Provide the (x, y) coordinate of the cell's center where the given text is located.  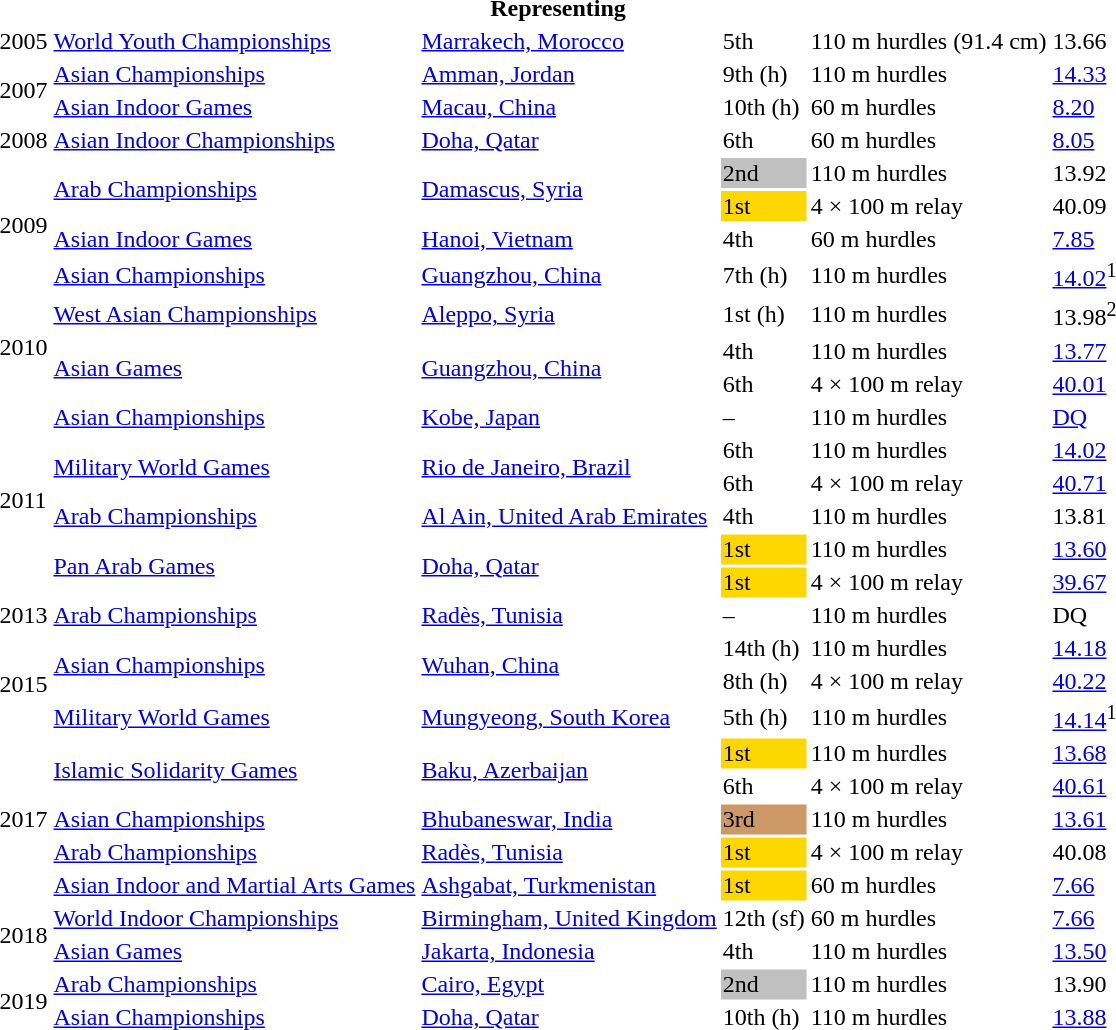
12th (sf) (764, 918)
Kobe, Japan (569, 417)
World Indoor Championships (234, 918)
7th (h) (764, 275)
14th (h) (764, 648)
5th (764, 41)
Birmingham, United Kingdom (569, 918)
Mungyeong, South Korea (569, 717)
West Asian Championships (234, 314)
Hanoi, Vietnam (569, 239)
Pan Arab Games (234, 566)
Ashgabat, Turkmenistan (569, 885)
Macau, China (569, 107)
Amman, Jordan (569, 74)
9th (h) (764, 74)
1st (h) (764, 314)
Bhubaneswar, India (569, 819)
10th (h) (764, 107)
Wuhan, China (569, 664)
Jakarta, Indonesia (569, 951)
Aleppo, Syria (569, 314)
Asian Indoor and Martial Arts Games (234, 885)
Cairo, Egypt (569, 984)
110 m hurdles (91.4 cm) (928, 41)
Rio de Janeiro, Brazil (569, 466)
World Youth Championships (234, 41)
Marrakech, Morocco (569, 41)
5th (h) (764, 717)
Asian Indoor Championships (234, 140)
Al Ain, United Arab Emirates (569, 516)
8th (h) (764, 681)
3rd (764, 819)
Damascus, Syria (569, 190)
Baku, Azerbaijan (569, 770)
Islamic Solidarity Games (234, 770)
